Search for the cell housing the specified text and yield its [x, y] center coordinate. 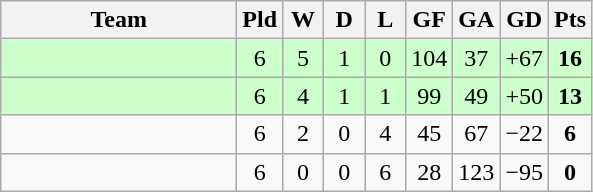
Team [119, 20]
+50 [524, 96]
GF [430, 20]
2 [304, 134]
Pld [260, 20]
5 [304, 58]
+67 [524, 58]
37 [476, 58]
W [304, 20]
GD [524, 20]
67 [476, 134]
L [386, 20]
104 [430, 58]
28 [430, 172]
123 [476, 172]
16 [570, 58]
−22 [524, 134]
49 [476, 96]
13 [570, 96]
99 [430, 96]
D [344, 20]
Pts [570, 20]
45 [430, 134]
−95 [524, 172]
GA [476, 20]
